For the text-containing cell, return its midpoint in (X, Y) coordinate format. 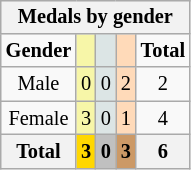
Female (38, 118)
Male (38, 84)
1 (126, 118)
Medals by gender (96, 17)
4 (163, 118)
6 (163, 152)
Gender (38, 51)
